Determine the (x, y) coordinate at the center of the cell enclosing the given text.  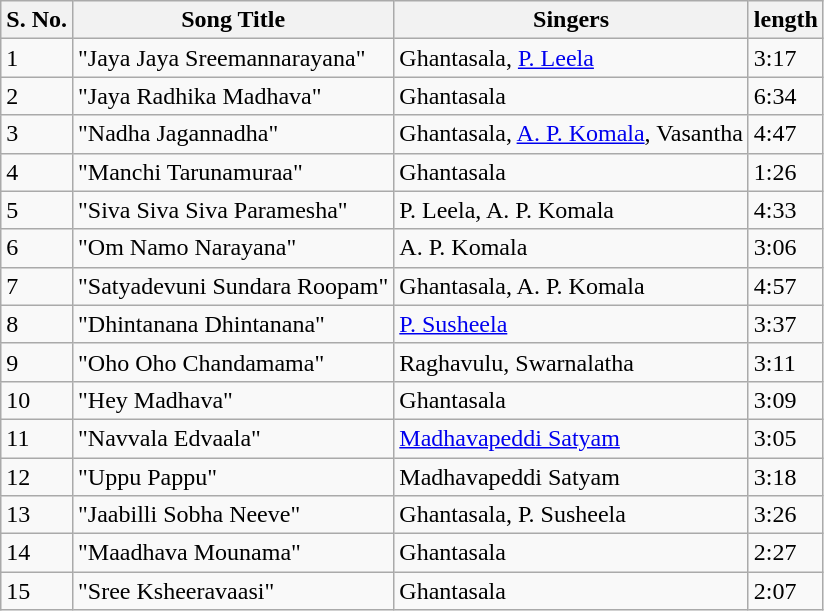
7 (37, 286)
Ghantasala, P. Leela (572, 58)
Song Title (232, 20)
"Jaya Radhika Madhava" (232, 96)
4:33 (786, 210)
length (786, 20)
Ghantasala, P. Susheela (572, 515)
P. Leela, A. P. Komala (572, 210)
"Om Namo Narayana" (232, 248)
S. No. (37, 20)
"Manchi Tarunamuraa" (232, 172)
9 (37, 362)
"Jaabilli Sobha Neeve" (232, 515)
12 (37, 477)
6 (37, 248)
1:26 (786, 172)
Singers (572, 20)
"Nadha Jagannadha" (232, 134)
"Jaya Jaya Sreemannarayana" (232, 58)
10 (37, 400)
3:05 (786, 438)
4:47 (786, 134)
"Satyadevuni Sundara Roopam" (232, 286)
"Maadhava Mounama" (232, 553)
"Hey Madhava" (232, 400)
8 (37, 324)
"Navvala Edvaala" (232, 438)
3 (37, 134)
3:37 (786, 324)
"Sree Ksheeravaasi" (232, 591)
4 (37, 172)
"Siva Siva Siva Paramesha" (232, 210)
"Uppu Pappu" (232, 477)
2:27 (786, 553)
3:09 (786, 400)
"Dhintanana Dhintanana" (232, 324)
A. P. Komala (572, 248)
3:06 (786, 248)
3:26 (786, 515)
13 (37, 515)
3:17 (786, 58)
6:34 (786, 96)
14 (37, 553)
P. Susheela (572, 324)
3:18 (786, 477)
2 (37, 96)
1 (37, 58)
3:11 (786, 362)
Ghantasala, A. P. Komala, Vasantha (572, 134)
Raghavulu, Swarnalatha (572, 362)
11 (37, 438)
Ghantasala, A. P. Komala (572, 286)
2:07 (786, 591)
"Oho Oho Chandamama" (232, 362)
15 (37, 591)
5 (37, 210)
4:57 (786, 286)
